Capture the cell that displays the provided text and extract its [x, y] central coordinate. 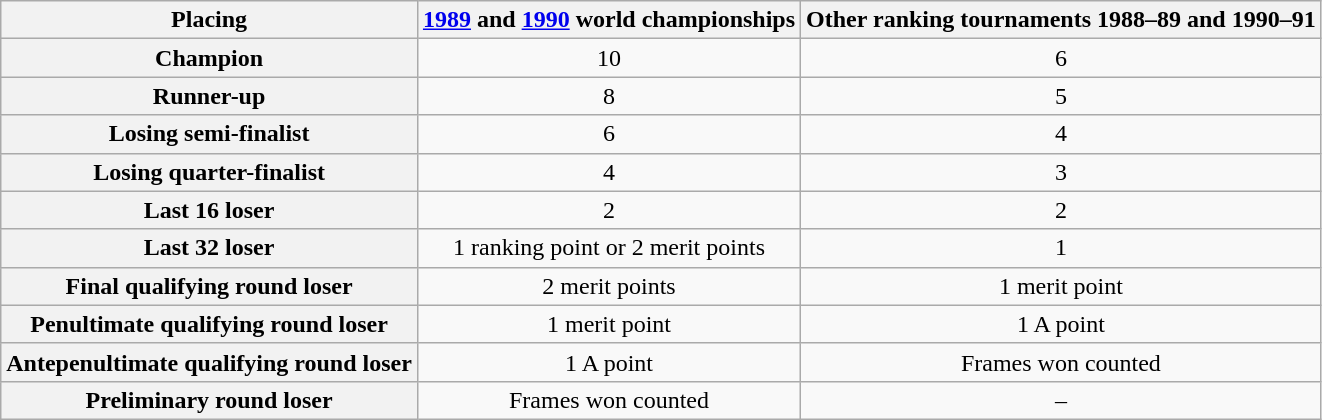
Preliminary round loser [210, 400]
2 merit points [608, 286]
1 ranking point or 2 merit points [608, 248]
Other ranking tournaments 1988–89 and 1990–91 [1062, 20]
Losing quarter-finalist [210, 172]
1989 and 1990 world championships [608, 20]
Final qualifying round loser [210, 286]
Losing semi-finalist [210, 134]
5 [1062, 96]
Last 32 loser [210, 248]
– [1062, 400]
Last 16 loser [210, 210]
3 [1062, 172]
8 [608, 96]
10 [608, 58]
Placing [210, 20]
1 [1062, 248]
Runner-up [210, 96]
Penultimate qualifying round loser [210, 324]
Antepenultimate qualifying round loser [210, 362]
Champion [210, 58]
